Capture the cell that displays the provided text and extract its (X, Y) central coordinate. 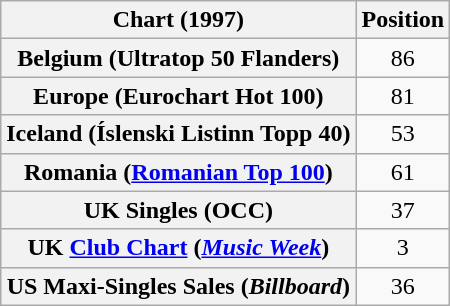
Iceland (Íslenski Listinn Topp 40) (178, 134)
Belgium (Ultratop 50 Flanders) (178, 58)
Position (403, 20)
UK Club Chart (Music Week) (178, 248)
61 (403, 172)
81 (403, 96)
53 (403, 134)
Chart (1997) (178, 20)
Europe (Eurochart Hot 100) (178, 96)
UK Singles (OCC) (178, 210)
US Maxi-Singles Sales (Billboard) (178, 286)
37 (403, 210)
3 (403, 248)
Romania (Romanian Top 100) (178, 172)
86 (403, 58)
36 (403, 286)
